For the text-containing cell, return its midpoint in (x, y) coordinate format. 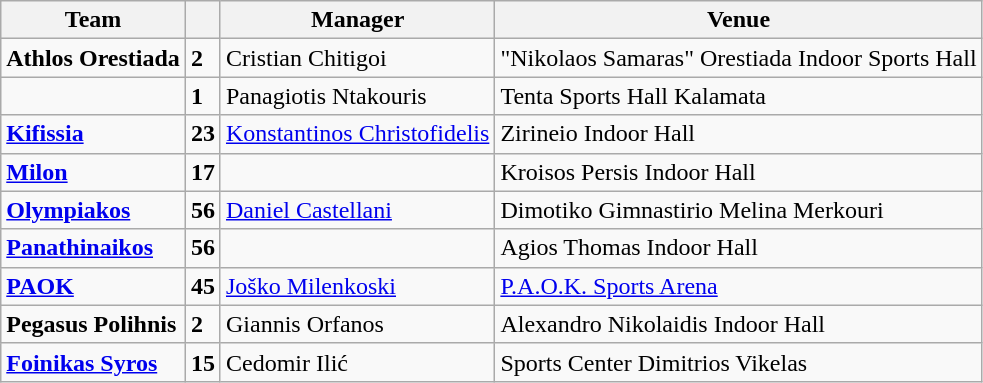
15 (202, 362)
Athlos Orestiada (94, 58)
Pegasus Polihnis (94, 324)
Olympiakos (94, 210)
Tenta Sports Hall Kalamata (738, 96)
Konstantinos Christofidelis (357, 134)
17 (202, 172)
1 (202, 96)
Foinikas Syros (94, 362)
23 (202, 134)
Giannis Orfanos (357, 324)
Team (94, 20)
Alexandro Nikolaidis Indoor Hall (738, 324)
Zirineio Indoor Hall (738, 134)
Kifissia (94, 134)
Manager (357, 20)
Panathinaikos (94, 248)
Dimotiko Gimnastirio Melina Merkouri (738, 210)
Joško Milenkoski (357, 286)
Cristian Chitigoi (357, 58)
P.A.O.K. Sports Arena (738, 286)
Agios Thomas Indoor Hall (738, 248)
"Nikolaos Samaras" Orestiada Indoor Sports Hall (738, 58)
Daniel Castellani (357, 210)
Sports Center Dimitrios Vikelas (738, 362)
45 (202, 286)
Cedomir Ilić (357, 362)
Venue (738, 20)
Panagiotis Ntakouris (357, 96)
PAOK (94, 286)
Kroisos Persis Indoor Hall (738, 172)
Milon (94, 172)
